Identify which cell holds the provided text, then report its [x, y] central coordinate. 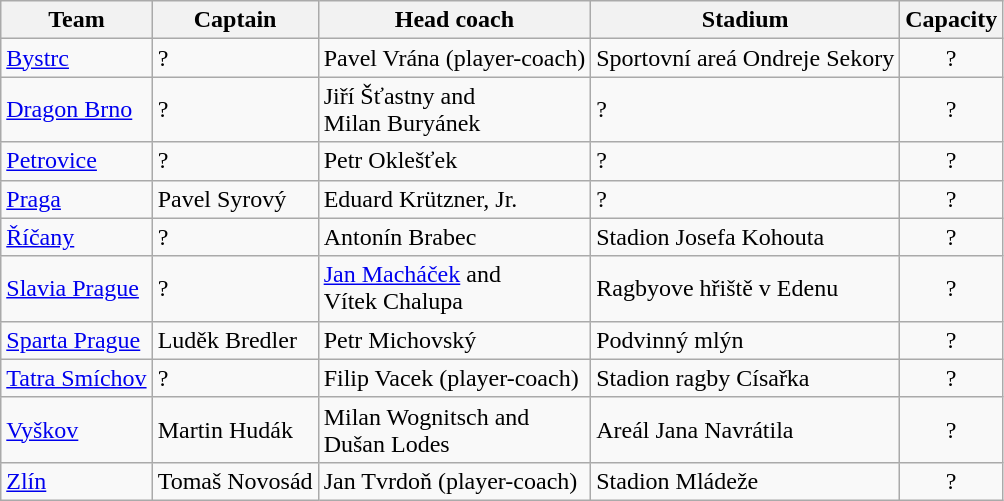
Tomaš Novosád [235, 481]
Stadion Josefa Kohouta [746, 237]
Sportovní areá Ondreje Sekory [746, 58]
Captain [235, 20]
Jiří Šťastny and Milan Buryánek [454, 110]
Slavia Prague [76, 288]
Stadium [746, 20]
Eduard Krützner, Jr. [454, 199]
Pavel Syrový [235, 199]
Praga [76, 199]
Petrovice [76, 161]
Milan Wognitsch and Dušan Lodes [454, 430]
Stadion ragby Císařka [746, 378]
Petr Michovský [454, 340]
Zlín [76, 481]
Říčany [76, 237]
Jan Tvrdoň (player-coach) [454, 481]
Head coach [454, 20]
Pavel Vrána (player-coach) [454, 58]
Vyškov [76, 430]
Tatra Smíchov [76, 378]
Ragbyove hřiště v Edenu [746, 288]
Stadion Mládeže [746, 481]
Dragon Brno [76, 110]
Filip Vacek (player-coach) [454, 378]
Podvinný mlýn [746, 340]
Areál Jana Navrátila [746, 430]
Luděk Bredler [235, 340]
Jan Macháček and Vítek Chalupa [454, 288]
Bystrc [76, 58]
Sparta Prague [76, 340]
Petr Oklešťek [454, 161]
Team [76, 20]
Martin Hudák [235, 430]
Antonín Brabec [454, 237]
Capacity [952, 20]
